Output the [X, Y] coordinate of the center of the cell containing the given text.  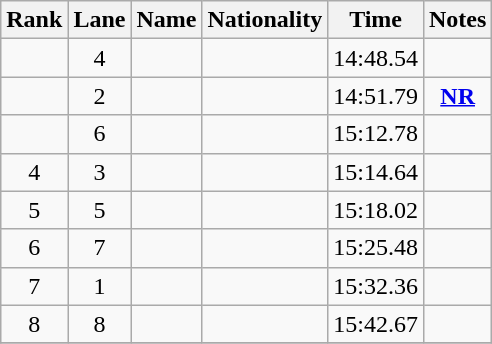
15:12.78 [376, 134]
15:32.36 [376, 286]
Lane [100, 20]
1 [100, 286]
15:42.67 [376, 324]
NR [457, 96]
Time [376, 20]
Nationality [265, 20]
15:25.48 [376, 248]
Rank [34, 20]
15:18.02 [376, 210]
2 [100, 96]
14:48.54 [376, 58]
15:14.64 [376, 172]
3 [100, 172]
Notes [457, 20]
Name [166, 20]
14:51.79 [376, 96]
